Scan for the cell matching the given text and deliver its [X, Y] coordinate at center. 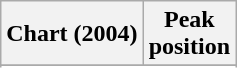
Peak position [189, 34]
Chart (2004) [72, 34]
